Search for the cell housing the specified text and yield its (x, y) center coordinate. 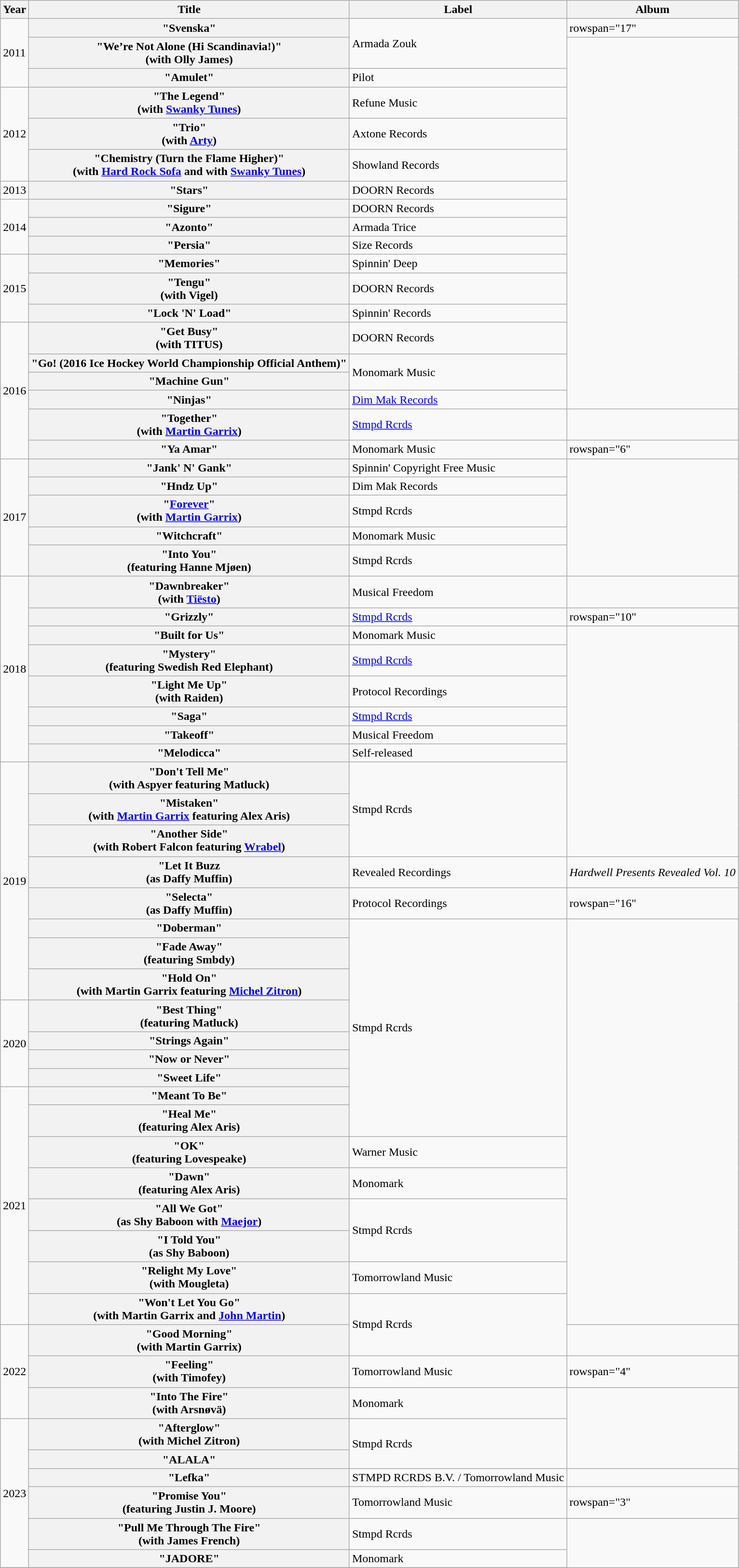
"JADORE" (189, 1559)
Showland Records (458, 165)
"Lock 'N' Load" (189, 313)
Refune Music (458, 102)
2012 (14, 134)
2013 (14, 190)
"Now or Never" (189, 1059)
Title (189, 10)
2011 (14, 53)
2023 (14, 1493)
Hardwell Presents Revealed Vol. 10 (652, 872)
Album (652, 10)
"Dawn" (featuring Alex Aris) (189, 1183)
rowspan="6" (652, 449)
2020 (14, 1043)
"Go! (2016 Ice Hockey World Championship Official Anthem)" (189, 363)
"OK" (featuring Lovespeake) (189, 1152)
"Light Me Up" (with Raiden) (189, 691)
2016 (14, 391)
"Svenska" (189, 28)
"Don't Tell Me"(with Aspyer featuring Matluck) (189, 778)
2022 (14, 1371)
"ALALA" (189, 1459)
"Together" (with Martin Garrix) (189, 424)
"Let It Buzz (as Daffy Muffin) (189, 872)
"Built for Us" (189, 635)
"Promise You"(featuring Justin J. Moore) (189, 1502)
"Mistaken" (with Martin Garrix featuring Alex Aris) (189, 809)
Pilot (458, 78)
"Into You" (featuring Hanne Mjøen) (189, 560)
"Feeling"(with Timofey) (189, 1371)
2015 (14, 288)
Self-released (458, 753)
"Another Side" (with Robert Falcon featuring Wrabel) (189, 841)
"Saga" (189, 716)
Size Records (458, 245)
"I Told You" (as Shy Baboon) (189, 1246)
rowspan="4" (652, 1371)
2014 (14, 227)
rowspan="3" (652, 1502)
"Stars" (189, 190)
2021 (14, 1206)
Warner Music (458, 1152)
"Amulet" (189, 78)
"Grizzly" (189, 617)
"Memories" (189, 263)
"Selecta" (as Daffy Muffin) (189, 904)
"Dawnbreaker" (with Tiësto) (189, 592)
"Strings Again" (189, 1041)
"The Legend" (with Swanky Tunes) (189, 102)
"Sweet Life" (189, 1078)
2018 (14, 669)
"Chemistry (Turn the Flame Higher)" (with Hard Rock Sofa and with Swanky Tunes) (189, 165)
rowspan="17" (652, 28)
"We’re Not Alone (Hi Scandinavia!)" (with Olly James) (189, 53)
Year (14, 10)
"Forever" (with Martin Garrix) (189, 511)
Armada Trice (458, 227)
"Hold On" (with Martin Garrix featuring Michel Zitron) (189, 985)
Revealed Recordings (458, 872)
"Tengu" (with Vigel) (189, 288)
"Doberman" (189, 928)
"Pull Me Through The Fire"(with James French) (189, 1533)
Label (458, 10)
Spinnin' Copyright Free Music (458, 468)
"Won't Let You Go" (with Martin Garrix and John Martin) (189, 1309)
2017 (14, 517)
"Takeoff" (189, 735)
"Mystery" (featuring Swedish Red Elephant) (189, 660)
"Fade Away" (featuring Smbdy) (189, 953)
STMPD RCRDS B.V. / Tomorrowland Music (458, 1477)
"Jank' N' Gank" (189, 468)
"Ya Amar" (189, 449)
"Persia" (189, 245)
"Heal Me" (featuring Alex Aris) (189, 1121)
"Best Thing" (featuring Matluck) (189, 1015)
"Afterglow"(with Michel Zitron) (189, 1434)
"Witchcraft" (189, 536)
2019 (14, 881)
"Good Morning"(with Martin Garrix) (189, 1340)
rowspan="16" (652, 904)
"Trio" (with Arty) (189, 134)
Spinnin' Records (458, 313)
"Azonto" (189, 227)
"Sigure" (189, 208)
Armada Zouk (458, 43)
"Meant To Be" (189, 1096)
"Relight My Love" (with Mougleta) (189, 1278)
"Ninjas" (189, 400)
"Hndz Up" (189, 486)
"Machine Gun" (189, 381)
"Get Busy" (with TITUS) (189, 338)
Axtone Records (458, 134)
Spinnin' Deep (458, 263)
"Melodicca" (189, 753)
rowspan="10" (652, 617)
"All We Got" (as Shy Baboon with Maejor) (189, 1215)
"Lefka" (189, 1477)
"Into The Fire"(with Arsnøvä) (189, 1403)
